For the text-containing cell, return its midpoint in (X, Y) coordinate format. 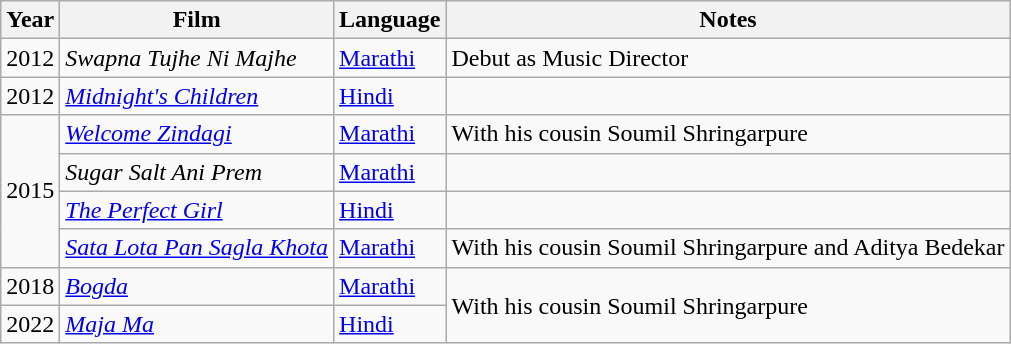
Notes (728, 20)
Midnight's Children (197, 96)
Year (30, 20)
2015 (30, 191)
Swapna Tujhe Ni Majhe (197, 58)
Welcome Zindagi (197, 134)
Sugar Salt Ani Prem (197, 172)
Language (390, 20)
2018 (30, 286)
Maja Ma (197, 324)
Debut as Music Director (728, 58)
Bogda (197, 286)
With his cousin Soumil Shringarpure and Aditya Bedekar (728, 248)
2022 (30, 324)
Sata Lota Pan Sagla Khota (197, 248)
The Perfect Girl (197, 210)
Film (197, 20)
